Scan for the cell matching the given text and deliver its [x, y] coordinate at center. 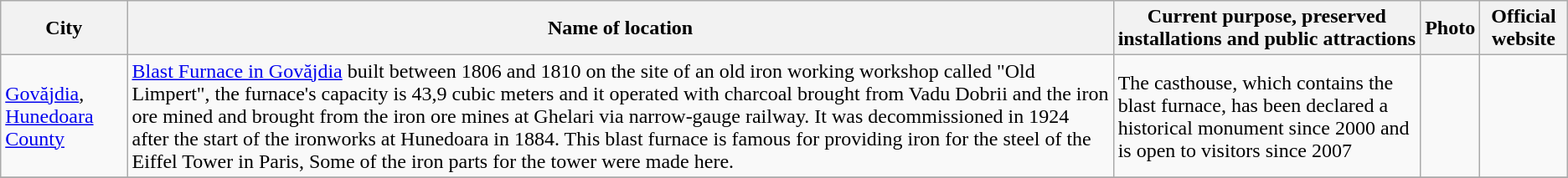
Name of location [620, 28]
Govăjdia, Hunedoara County [64, 116]
Official website [1524, 28]
The casthouse, which contains the blast furnace, has been declared a historical monument since 2000 and is open to visitors since 2007 [1266, 116]
Photo [1451, 28]
City [64, 28]
Current purpose, preserved installations and public attractions [1266, 28]
